Find where the given text appears and provide that cell's center as (x, y) coordinate. 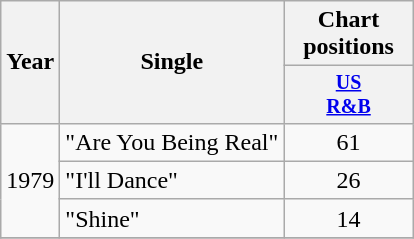
"Are You Being Real" (172, 142)
1979 (30, 180)
Year (30, 62)
61 (348, 142)
"I'll Dance" (172, 180)
USR&B (348, 94)
14 (348, 218)
Single (172, 62)
26 (348, 180)
"Shine" (172, 218)
Chart positions (348, 34)
